Capture the cell that displays the provided text and extract its (X, Y) central coordinate. 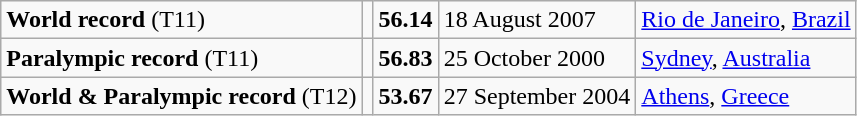
World & Paralympic record (T12) (182, 96)
25 October 2000 (537, 58)
56.14 (406, 20)
Paralympic record (T11) (182, 58)
Rio de Janeiro, Brazil (746, 20)
18 August 2007 (537, 20)
53.67 (406, 96)
56.83 (406, 58)
27 September 2004 (537, 96)
World record (T11) (182, 20)
Sydney, Australia (746, 58)
Athens, Greece (746, 96)
